Locate the cell with the specified text and output its [X, Y] center coordinate. 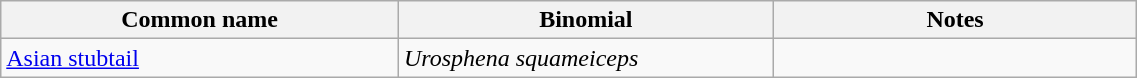
Binomial [586, 20]
Notes [955, 20]
Asian stubtail [200, 58]
Urosphena squameiceps [586, 58]
Common name [200, 20]
